For the text-containing cell, return its midpoint in (X, Y) coordinate format. 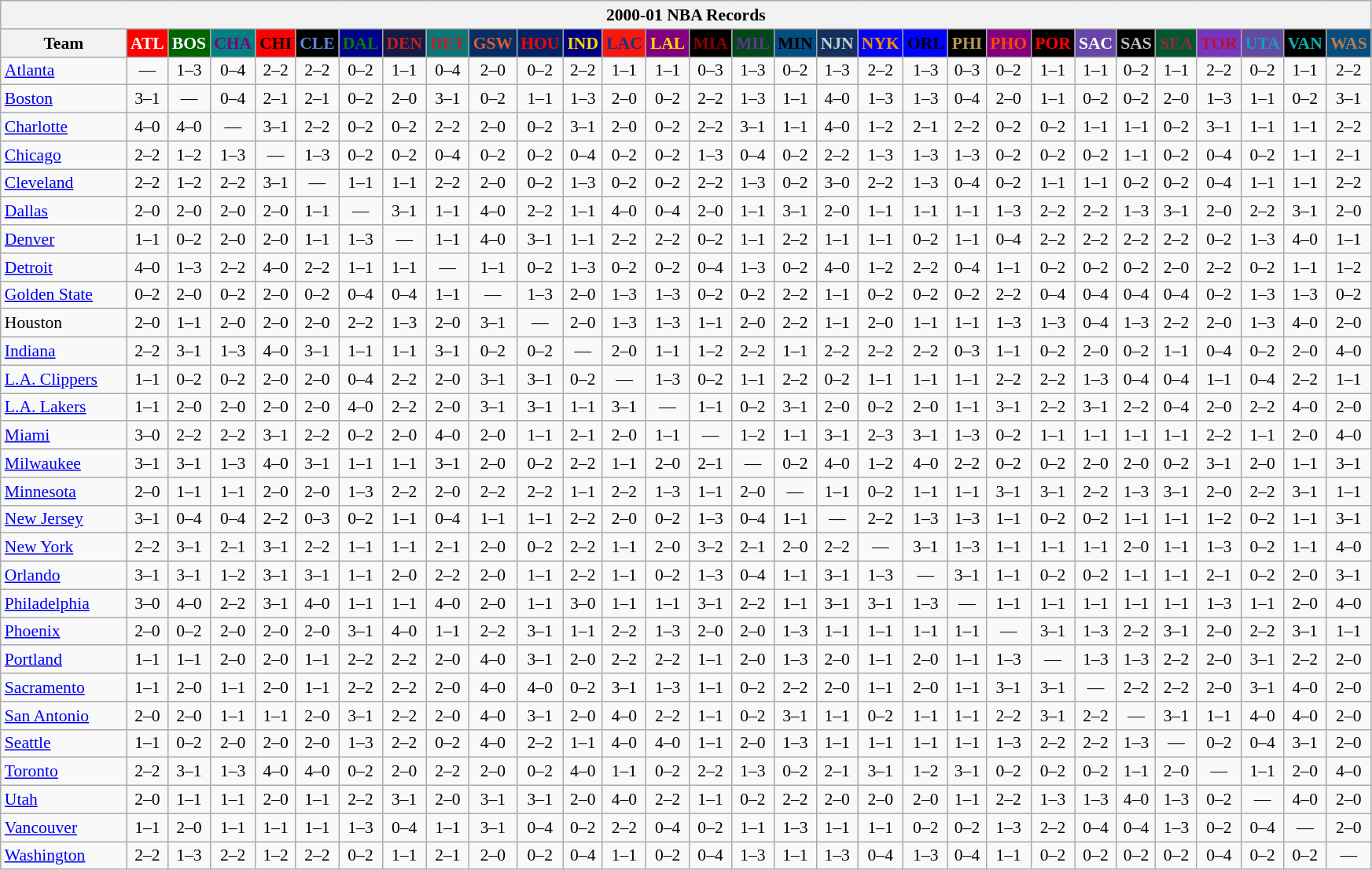
NYK (881, 43)
Denver (64, 239)
Sacramento (64, 688)
2000-01 NBA Records (686, 15)
DET (448, 43)
Utah (64, 800)
Minnesota (64, 492)
TOR (1219, 43)
Dallas (64, 212)
Golden State (64, 295)
Chicago (64, 155)
MIA (710, 43)
MIN (795, 43)
Indiana (64, 352)
LAL (668, 43)
PHO (1008, 43)
Milwaukee (64, 463)
3–2 (710, 547)
Washington (64, 856)
Atlanta (64, 71)
POR (1053, 43)
MIL (753, 43)
2–3 (881, 436)
SAS (1136, 43)
Team (64, 43)
Miami (64, 436)
VAN (1305, 43)
Houston (64, 323)
Seattle (64, 743)
PHI (967, 43)
Boston (64, 99)
DAL (361, 43)
HOU (539, 43)
NJN (837, 43)
CHA (233, 43)
Phoenix (64, 632)
LAC (624, 43)
SAC (1096, 43)
SEA (1176, 43)
IND (583, 43)
ATL (148, 43)
CLE (318, 43)
Cleveland (64, 183)
BOS (189, 43)
New York (64, 547)
Detroit (64, 267)
San Antonio (64, 716)
DEN (404, 43)
New Jersey (64, 519)
Toronto (64, 772)
UTA (1263, 43)
Orlando (64, 576)
ORL (926, 43)
Portland (64, 660)
CHI (275, 43)
GSW (494, 43)
WAS (1349, 43)
Philadelphia (64, 603)
Charlotte (64, 127)
Vancouver (64, 828)
L.A. Lakers (64, 407)
L.A. Clippers (64, 379)
